Extract the [X, Y] coordinate from the center of the cell holding the provided text.  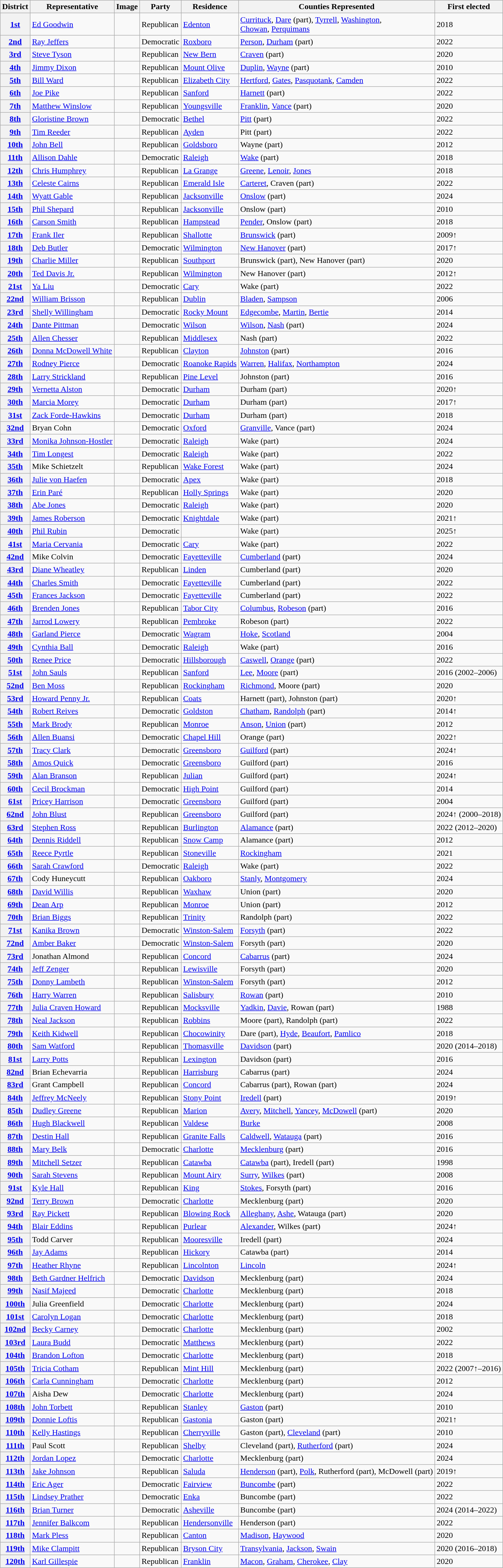
19th [15, 261]
La Grange [210, 170]
Brenden Jones [72, 608]
Bladen, Sampson [337, 299]
1st [15, 24]
Goldsboro [210, 144]
93rd [15, 1214]
23rd [15, 312]
Dante Pittman [72, 325]
Saluda [210, 1471]
Pine Level [210, 377]
52nd [15, 686]
Cherryville [210, 1433]
45th [15, 596]
Karl Gillespie [72, 1561]
17th [15, 235]
Carla Cunningham [72, 1381]
Mike Schietzelt [72, 467]
Canton [210, 1536]
75th [15, 982]
36th [15, 479]
114th [15, 1484]
Roxboro [210, 42]
2024 (2014–2022) [469, 1510]
Charlie Miller [72, 261]
Lee, Moore (part) [337, 673]
80th [15, 1046]
28th [15, 377]
Wayne (part) [337, 144]
Macon, Graham, Cherokee, Clay [337, 1561]
Tim Longest [72, 454]
22nd [15, 299]
16th [15, 222]
46th [15, 608]
Caswell, Orange (part) [337, 660]
Garland Pierce [72, 634]
20th [15, 273]
Anson, Union (part) [337, 724]
Ray Jeffers [72, 42]
Monika Johnson-Hostler [72, 441]
Robeson (part) [337, 621]
Dean Arp [72, 904]
Carteret, Craven (part) [337, 183]
Duplin, Wayne (part) [337, 67]
Gloristine Brown [72, 119]
Dublin [210, 299]
Edgecombe, Martin, Bertie [337, 312]
102nd [15, 1329]
2nd [15, 42]
54th [15, 711]
Transylvania, Jackson, Swain [337, 1548]
King [210, 1188]
Shelby [210, 1446]
Matthews [210, 1342]
Trinity [210, 917]
Stoneville [210, 853]
113th [15, 1471]
30th [15, 402]
Jarrod Lowery [72, 621]
Robbins [210, 1021]
Jeffrey McNeely [72, 1098]
Pembroke [210, 621]
103rd [15, 1342]
James Roberson [72, 518]
Howard Penny Jr. [72, 698]
Phil Rubin [72, 531]
Maria Cervania [72, 544]
High Point [210, 789]
Hampstead [210, 222]
Sarah Stevens [72, 1175]
Gaston (part), Cleveland (part) [337, 1433]
Bill Ward [72, 80]
Julian [210, 776]
67th [15, 879]
94th [15, 1227]
5th [15, 80]
Linden [210, 569]
35th [15, 467]
2022↑ [469, 737]
Keith Kidwell [72, 1033]
111th [15, 1446]
Holly Springs [210, 492]
50th [15, 660]
Southport [210, 261]
Becky Carney [72, 1329]
Brian Biggs [72, 917]
Enka [210, 1497]
116th [15, 1510]
Mooresville [210, 1239]
Mary Belk [72, 1149]
Steve Tyson [72, 54]
Destin Hall [72, 1136]
Renee Price [72, 660]
48th [15, 634]
Orange (part) [337, 737]
Zack Forde-Hawkins [72, 415]
31st [15, 415]
Caldwell, Watauga (part) [337, 1136]
88th [15, 1149]
Edenton [210, 24]
6th [15, 93]
Hillsborough [210, 660]
4th [15, 67]
2025↑ [469, 531]
Abe Jones [72, 505]
Lindsey Prather [72, 1497]
104th [15, 1355]
44th [15, 582]
68th [15, 892]
Brandon Lofton [72, 1355]
34th [15, 454]
John Sauls [72, 673]
Lincolnton [210, 1265]
89th [15, 1162]
Snow Camp [210, 840]
117th [15, 1523]
Surry, Wilkes (part) [337, 1175]
Residence [210, 7]
Alan Branson [72, 776]
Laura Budd [72, 1342]
Craven (part) [337, 54]
Frances Jackson [72, 596]
49th [15, 647]
Dare (part), Hyde, Beaufort, Pamlico [337, 1033]
Chapel Hill [210, 737]
Knightdale [210, 518]
Tricia Cotham [72, 1368]
27th [15, 363]
Diane Wheatley [72, 569]
Larry Potts [72, 1059]
Oxford [210, 428]
11th [15, 157]
110th [15, 1433]
Tabor City [210, 608]
Alexander, Wilkes (part) [337, 1227]
Pricey Harrison [72, 802]
25th [15, 338]
Wilson, Nash (part) [337, 325]
Currituck, Dare (part), Tyrrell, Washington,Chowan, Perquimans [337, 24]
Brunswick (part), New Hanover (part) [337, 261]
Marcia Morey [72, 402]
Jeff Zenger [72, 969]
Nasif Majeed [72, 1291]
2022 (2007↑–2016) [469, 1368]
Kelly Hastings [72, 1433]
120th [15, 1561]
Sarah Crawford [72, 866]
Allison Dahle [72, 157]
Harrisburg [210, 1072]
Fairview [210, 1484]
97th [15, 1265]
Catawba (part) [337, 1252]
Columbus, Robeson (part) [337, 608]
2012↑ [469, 273]
12th [15, 170]
106th [15, 1381]
56th [15, 737]
Cleveland (part), Rutherford (part) [337, 1446]
38th [15, 505]
Burke [337, 1123]
10th [15, 144]
Cabarrus (part), Rowan (part) [337, 1085]
108th [15, 1407]
65th [15, 853]
2014↑ [469, 711]
96th [15, 1252]
John Bell [72, 144]
Hugh Blackwell [72, 1123]
115th [15, 1497]
59th [15, 776]
Stephen Ross [72, 827]
107th [15, 1394]
73rd [15, 956]
Granville, Vance (part) [337, 428]
1988 [469, 1008]
Coats [210, 698]
Youngsville [210, 106]
Joe Pike [72, 93]
2009↑ [469, 235]
Mitchell Setzer [72, 1162]
Jordan Lopez [72, 1458]
74th [15, 969]
Dennis Riddell [72, 840]
82nd [15, 1072]
Clayton [210, 351]
58th [15, 763]
39th [15, 518]
Harnett (part) [337, 93]
Representative [72, 7]
Yadkin, Davie, Rowan (part) [337, 1008]
Mint Hill [210, 1368]
53rd [15, 698]
41st [15, 544]
Phil Shepard [72, 209]
Catawba (part), Iredell (part) [337, 1162]
Sam Watford [72, 1046]
Image [127, 7]
81st [15, 1059]
95th [15, 1239]
Wake Forest [210, 467]
Ben Moss [72, 686]
Ted Davis Jr. [72, 273]
Lexington [210, 1059]
Mount Olive [210, 67]
Heather Rhyne [72, 1265]
2020 (2016–2018) [469, 1548]
101st [15, 1317]
2002 [469, 1329]
Frank Iler [72, 235]
77th [15, 1008]
Terry Brown [72, 1201]
Julie von Haefen [72, 479]
2020 (2014–2018) [469, 1046]
3rd [15, 54]
Brian Turner [72, 1510]
Deb Butler [72, 248]
13th [15, 183]
Rowan (part) [337, 994]
Chatham, Randolph (part) [337, 711]
Catawba [210, 1162]
Warren, Halifax, Northampton [337, 363]
61st [15, 802]
Burlington [210, 827]
Shelly Willingham [72, 312]
Hendersonville [210, 1523]
Ya Liu [72, 286]
Donnie Loftis [72, 1420]
8th [15, 119]
Davidson [210, 1278]
2021 [469, 853]
Cody Huneycutt [72, 879]
John Torbett [72, 1407]
Jonathan Almond [72, 956]
109th [15, 1420]
Bryson City [210, 1548]
Alleghany, Ashe, Watauga (part) [337, 1214]
John Blust [72, 814]
Brian Echevarria [72, 1072]
70th [15, 917]
92nd [15, 1201]
Cecil Brockman [72, 789]
69th [15, 904]
Person, Durham (part) [337, 42]
Purlear [210, 1227]
Asheville [210, 1510]
Donna McDowell White [72, 351]
Apex [210, 479]
Carolyn Logan [72, 1317]
29th [15, 389]
90th [15, 1175]
Franklin [210, 1561]
Eric Ager [72, 1484]
Elizabeth City [210, 80]
Celeste Cairns [72, 183]
Blair Eddins [72, 1227]
83rd [15, 1085]
Hoke, Scotland [337, 634]
9th [15, 132]
Emerald Isle [210, 183]
Tracy Clark [72, 750]
2022 (2012–2020) [469, 827]
Larry Strickland [72, 377]
86th [15, 1123]
43rd [15, 569]
7th [15, 106]
Gastonia [210, 1420]
Moore (part), Randolph (part) [337, 1021]
Mike Clampitt [72, 1548]
Avery, Mitchell, Yancey, McDowell (part) [337, 1111]
51st [15, 673]
Counties Represented [337, 7]
24th [15, 325]
Party [160, 7]
District [15, 7]
Vernetta Alston [72, 389]
Mark Brody [72, 724]
Charles Smith [72, 582]
Henderson (part), Polk, Rutherford (part), McDowell (part) [337, 1471]
Beth Gardner Helfrich [72, 1278]
Paul Scott [72, 1446]
Aisha Dew [72, 1394]
Reece Pyrtle [72, 853]
Mount Airy [210, 1175]
63rd [15, 827]
Madison, Haywood [337, 1536]
Neal Jackson [72, 1021]
Julia Craven Howard [72, 1008]
Jay Adams [72, 1252]
118th [15, 1536]
1998 [469, 1162]
Thomasville [210, 1046]
Rocky Mount [210, 312]
Carson Smith [72, 222]
37th [15, 492]
2024↑ (2000–2018) [469, 814]
Julia Greenfield [72, 1304]
42nd [15, 557]
Mocksville [210, 1008]
119th [15, 1548]
Amber Baker [72, 943]
Middlesex [210, 338]
Ed Goodwin [72, 24]
Harry Warren [72, 994]
18th [15, 248]
Kyle Hall [72, 1188]
60th [15, 789]
Jake Johnson [72, 1471]
Greene, Lenoir, Jones [337, 170]
105th [15, 1368]
2016 (2002–2006) [469, 673]
Oakboro [210, 879]
Randolph (part) [337, 917]
Grant Campbell [72, 1085]
Bethel [210, 119]
Jennifer Balkcom [72, 1523]
Allen Buansi [72, 737]
55th [15, 724]
Erin Paré [72, 492]
Brunswick (part) [337, 235]
Kanika Brown [72, 930]
Marion [210, 1111]
Allen Chesser [72, 338]
87th [15, 1136]
40th [15, 531]
21st [15, 286]
Hickory [210, 1252]
79th [15, 1033]
Granite Falls [210, 1136]
Waxhaw [210, 892]
Stokes, Forsyth (part) [337, 1188]
78th [15, 1021]
Cynthia Ball [72, 647]
85th [15, 1111]
Shallotte [210, 235]
66th [15, 866]
Dudley Greene [72, 1111]
Stanley [210, 1407]
Jimmy Dixon [72, 67]
First elected [469, 7]
33rd [15, 441]
Wilson [210, 325]
Hertford, Gates, Pasquotank, Camden [337, 80]
72nd [15, 943]
98th [15, 1278]
Stony Point [210, 1098]
99th [15, 1291]
64th [15, 840]
Valdese [210, 1123]
Ray Pickett [72, 1214]
Lincoln [337, 1265]
Donny Lambeth [72, 982]
Tim Reeder [72, 132]
Henderson (part) [337, 1523]
Matthew Winslow [72, 106]
David Willis [72, 892]
Lewisville [210, 969]
New Bern [210, 54]
Roanoke Rapids [210, 363]
Bryan Cohn [72, 428]
2006 [469, 299]
112th [15, 1458]
Rodney Pierce [72, 363]
14th [15, 196]
Todd Carver [72, 1239]
26th [15, 351]
Mike Colvin [72, 557]
Wyatt Gable [72, 196]
Pender, Onslow (part) [337, 222]
Salisbury [210, 994]
Chris Humphrey [72, 170]
32nd [15, 428]
100th [15, 1304]
Richmond, Moore (part) [337, 686]
Franklin, Vance (part) [337, 106]
Chocowinity [210, 1033]
Amos Quick [72, 763]
Blowing Rock [210, 1214]
Goldston [210, 711]
71st [15, 930]
47th [15, 621]
57th [15, 750]
Ayden [210, 132]
84th [15, 1098]
Mark Pless [72, 1536]
Harnett (part), Johnston (part) [337, 698]
William Brisson [72, 299]
76th [15, 994]
Stanly, Montgomery [337, 879]
62nd [15, 814]
15th [15, 209]
Nash (part) [337, 338]
91st [15, 1188]
Wagram [210, 634]
Robert Reives [72, 711]
